Pinpoint the cell where the given text exists, returning its [X, Y] midpoint coordinate. 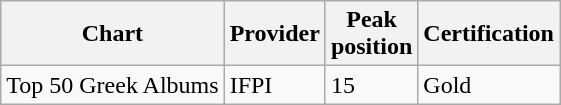
Certification [489, 34]
Peakposition [371, 34]
Gold [489, 85]
15 [371, 85]
IFPI [274, 85]
Chart [112, 34]
Top 50 Greek Albums [112, 85]
Provider [274, 34]
